Capture the cell that displays the provided text and extract its (X, Y) central coordinate. 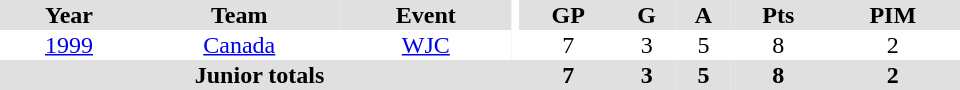
WJC (426, 45)
A (704, 15)
GP (568, 15)
1999 (69, 45)
Year (69, 15)
Pts (778, 15)
Team (240, 15)
Junior totals (260, 75)
PIM (893, 15)
Event (426, 15)
G (646, 15)
Canada (240, 45)
